Output the (x, y) coordinate of the center of the cell containing the given text.  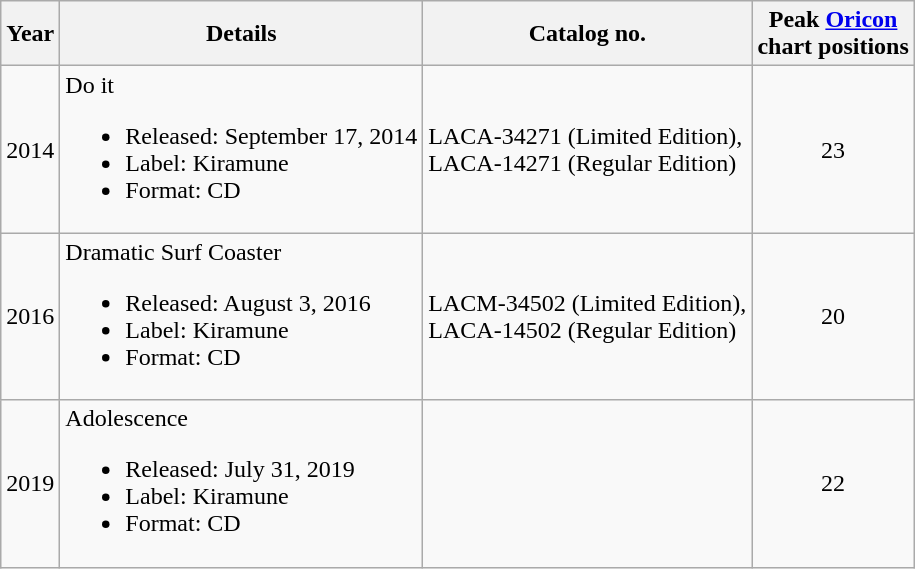
2016 (30, 316)
LACA-34271 (Limited Edition),LACA-14271 (Regular Edition) (588, 150)
20 (833, 316)
Details (242, 34)
23 (833, 150)
LACM-34502 (Limited Edition),LACA-14502 (Regular Edition) (588, 316)
Year (30, 34)
Do itReleased: September 17, 2014Label: KiramuneFormat: CD (242, 150)
Catalog no. (588, 34)
AdolescenceReleased: July 31, 2019Label: KiramuneFormat: CD (242, 484)
Dramatic Surf CoasterReleased: August 3, 2016Label: KiramuneFormat: CD (242, 316)
2019 (30, 484)
Peak Oriconchart positions (833, 34)
2014 (30, 150)
22 (833, 484)
